Determine the (X, Y) coordinate at the center of the cell enclosing the given text.  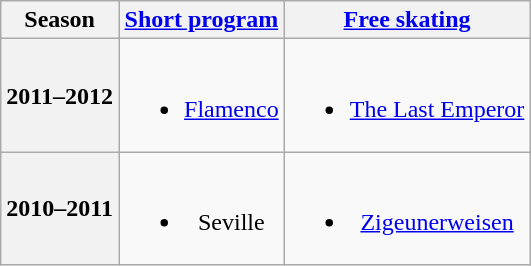
The Last Emperor (407, 96)
Free skating (407, 20)
Short program (201, 20)
2011–2012 (60, 96)
Seville (201, 208)
Zigeunerweisen (407, 208)
2010–2011 (60, 208)
Season (60, 20)
Flamenco (201, 96)
